Output the [x, y] coordinate of the center of the cell containing the given text.  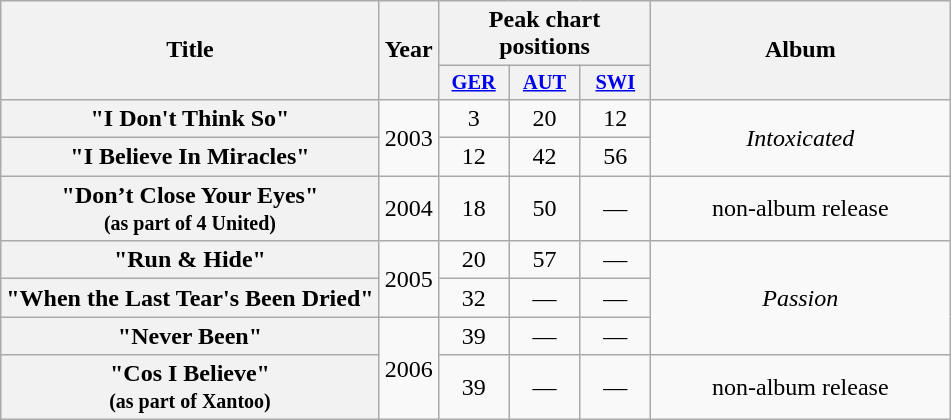
2005 [408, 279]
Peak chart positions [544, 34]
Passion [800, 298]
"When the Last Tear's Been Dried" [190, 298]
56 [616, 157]
AUT [544, 83]
GER [474, 83]
Intoxicated [800, 137]
"I Don't Think So" [190, 118]
"Don’t Close Your Eyes" (as part of 4 United) [190, 208]
50 [544, 208]
"Cos I Believe" (as part of Xantoo) [190, 388]
Album [800, 50]
18 [474, 208]
Year [408, 50]
"I Believe In Miracles" [190, 157]
"Run & Hide" [190, 260]
57 [544, 260]
"Never Been" [190, 336]
2006 [408, 368]
3 [474, 118]
Title [190, 50]
2003 [408, 137]
2004 [408, 208]
SWI [616, 83]
32 [474, 298]
42 [544, 157]
